Capture the cell that displays the provided text and extract its [x, y] central coordinate. 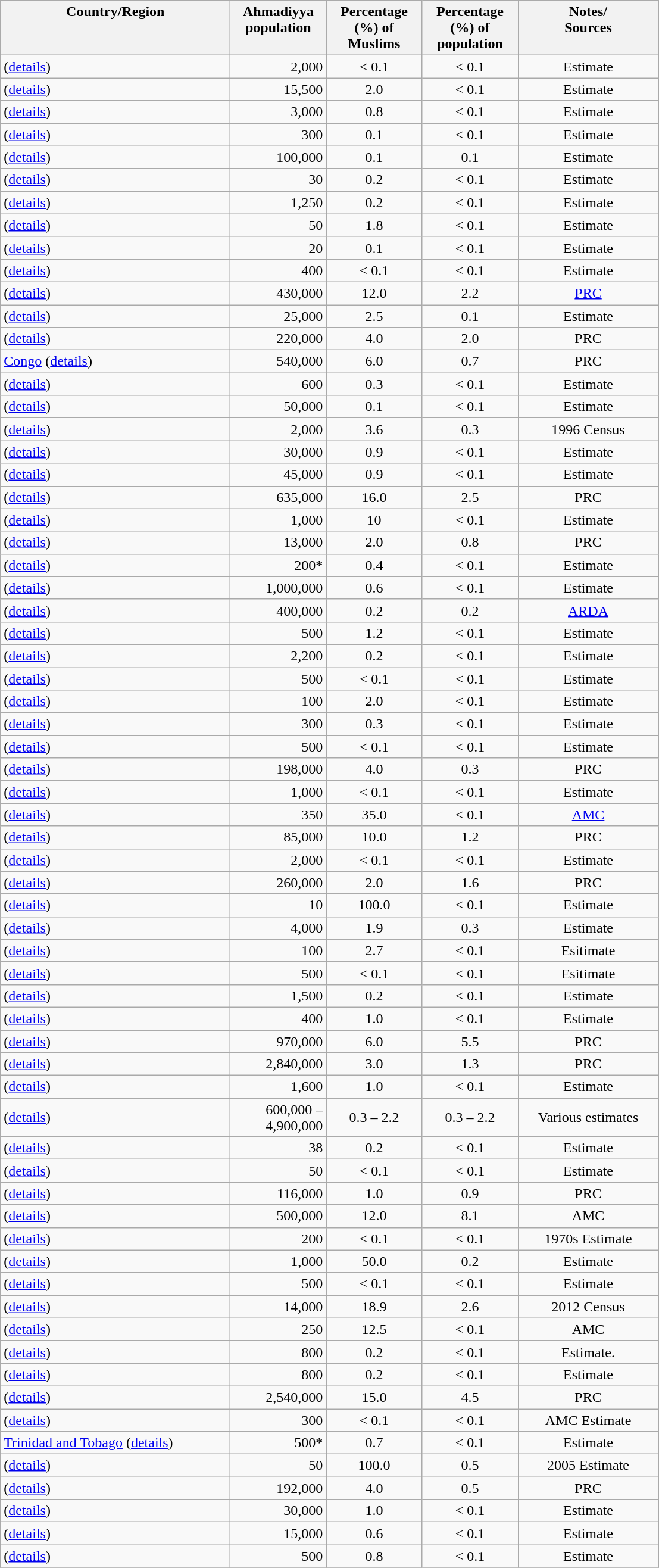
600,000 – 4,900,000 [279, 1117]
8.1 [470, 1216]
15,000 [279, 1533]
2012 Census [588, 1307]
260,000 [279, 883]
25,000 [279, 316]
Notes/Sources [588, 28]
1,250 [279, 202]
15.0 [374, 1397]
0.4 [374, 565]
600 [279, 384]
ARDA [588, 610]
220,000 [279, 339]
970,000 [279, 1042]
192,000 [279, 1488]
540,000 [279, 361]
2.2 [470, 293]
4,000 [279, 928]
20 [279, 248]
Estimate. [588, 1352]
15,500 [279, 89]
45,000 [279, 475]
50.0 [374, 1261]
5.5 [470, 1042]
Percentage (%) of Muslims [374, 28]
1996 Census [588, 429]
116,000 [279, 1193]
100,000 [279, 157]
38 [279, 1148]
250 [279, 1329]
Percentage (%) ofpopulation [470, 28]
85,000 [279, 837]
1.6 [470, 883]
Ahmadiyya population [279, 28]
1.9 [374, 928]
1,500 [279, 996]
50,000 [279, 407]
1970s Estimate [588, 1239]
30 [279, 180]
2,200 [279, 656]
2,540,000 [279, 1397]
200 [279, 1239]
500* [279, 1443]
430,000 [279, 293]
2.7 [374, 950]
1.8 [374, 225]
500,000 [279, 1216]
Congo (details) [115, 361]
350 [279, 815]
200* [279, 565]
1,600 [279, 1087]
AMC Estimate [588, 1420]
3,000 [279, 112]
12.5 [374, 1329]
2005 Estimate [588, 1466]
Trinidad and Tobago (details) [115, 1443]
16.0 [374, 497]
Various estimates [588, 1117]
400,000 [279, 610]
Country/Region [115, 28]
635,000 [279, 497]
2.6 [470, 1307]
13,000 [279, 543]
14,000 [279, 1307]
3.6 [374, 429]
18.9 [374, 1307]
4.5 [470, 1397]
35.0 [374, 815]
10.0 [374, 837]
1,000,000 [279, 588]
2,840,000 [279, 1064]
1.3 [470, 1064]
198,000 [279, 769]
3.0 [374, 1064]
